Determine the [x, y] coordinate at the center of the cell enclosing the given text.  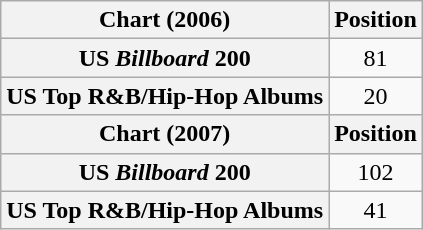
20 [376, 96]
Chart (2006) [165, 20]
81 [376, 58]
41 [376, 210]
Chart (2007) [165, 134]
102 [376, 172]
